Return [X, Y] of the center of cell containing provided text 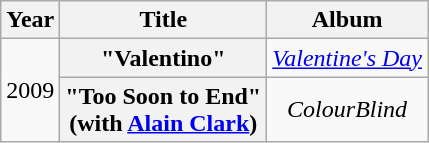
"Too Soon to End"(with Alain Clark) [164, 110]
ColourBlind [348, 110]
Album [348, 20]
Valentine's Day [348, 58]
2009 [30, 90]
Title [164, 20]
Year [30, 20]
"Valentino" [164, 58]
